Output the (X, Y) coordinate of the center of the cell containing the given text.  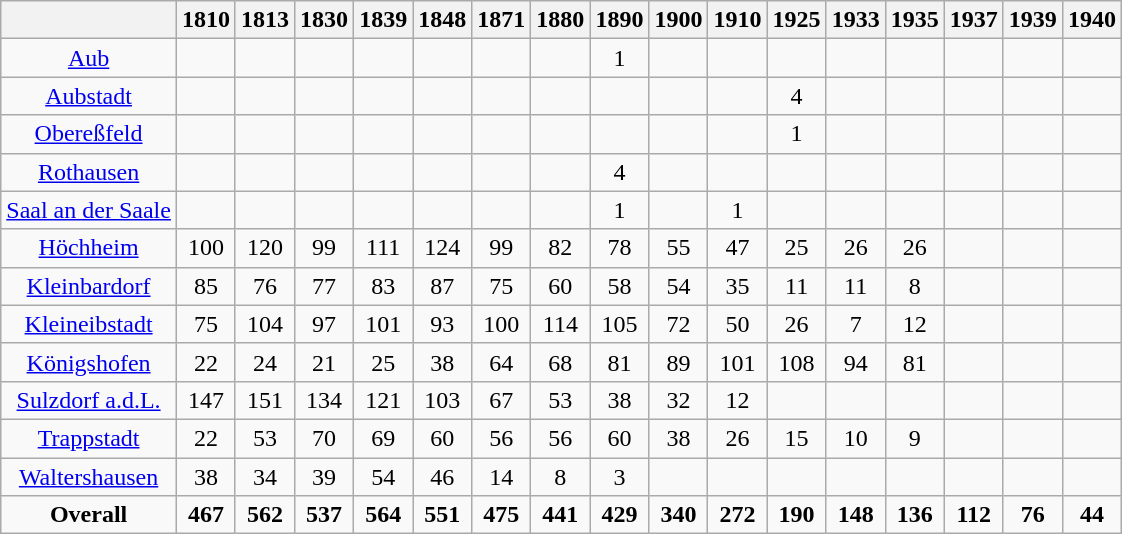
69 (384, 438)
1871 (502, 20)
35 (738, 286)
Aub (89, 58)
14 (502, 477)
7 (856, 324)
108 (796, 362)
121 (384, 400)
475 (502, 515)
441 (560, 515)
77 (324, 286)
94 (856, 362)
46 (442, 477)
55 (678, 248)
Aubstadt (89, 96)
148 (856, 515)
114 (560, 324)
Sulzdorf a.d.L. (89, 400)
68 (560, 362)
1910 (738, 20)
111 (384, 248)
97 (324, 324)
429 (620, 515)
1830 (324, 20)
1880 (560, 20)
82 (560, 248)
1940 (1092, 20)
34 (264, 477)
537 (324, 515)
112 (974, 515)
1933 (856, 20)
3 (620, 477)
1935 (914, 20)
32 (678, 400)
134 (324, 400)
564 (384, 515)
Trappstadt (89, 438)
1890 (620, 20)
15 (796, 438)
124 (442, 248)
Overall (89, 515)
78 (620, 248)
64 (502, 362)
Höchheim (89, 248)
39 (324, 477)
190 (796, 515)
Waltershausen (89, 477)
70 (324, 438)
151 (264, 400)
272 (738, 515)
1813 (264, 20)
Saal an der Saale (89, 210)
21 (324, 362)
105 (620, 324)
44 (1092, 515)
1848 (442, 20)
340 (678, 515)
Kleinbardorf (89, 286)
9 (914, 438)
83 (384, 286)
87 (442, 286)
1937 (974, 20)
467 (206, 515)
1810 (206, 20)
1939 (1032, 20)
551 (442, 515)
147 (206, 400)
72 (678, 324)
120 (264, 248)
24 (264, 362)
136 (914, 515)
1925 (796, 20)
Rothausen (89, 172)
89 (678, 362)
50 (738, 324)
1839 (384, 20)
Königshofen (89, 362)
104 (264, 324)
85 (206, 286)
Kleineibstadt (89, 324)
58 (620, 286)
103 (442, 400)
67 (502, 400)
10 (856, 438)
Obereßfeld (89, 134)
562 (264, 515)
47 (738, 248)
93 (442, 324)
1900 (678, 20)
